Find where the given text appears and provide that cell's center as (x, y) coordinate. 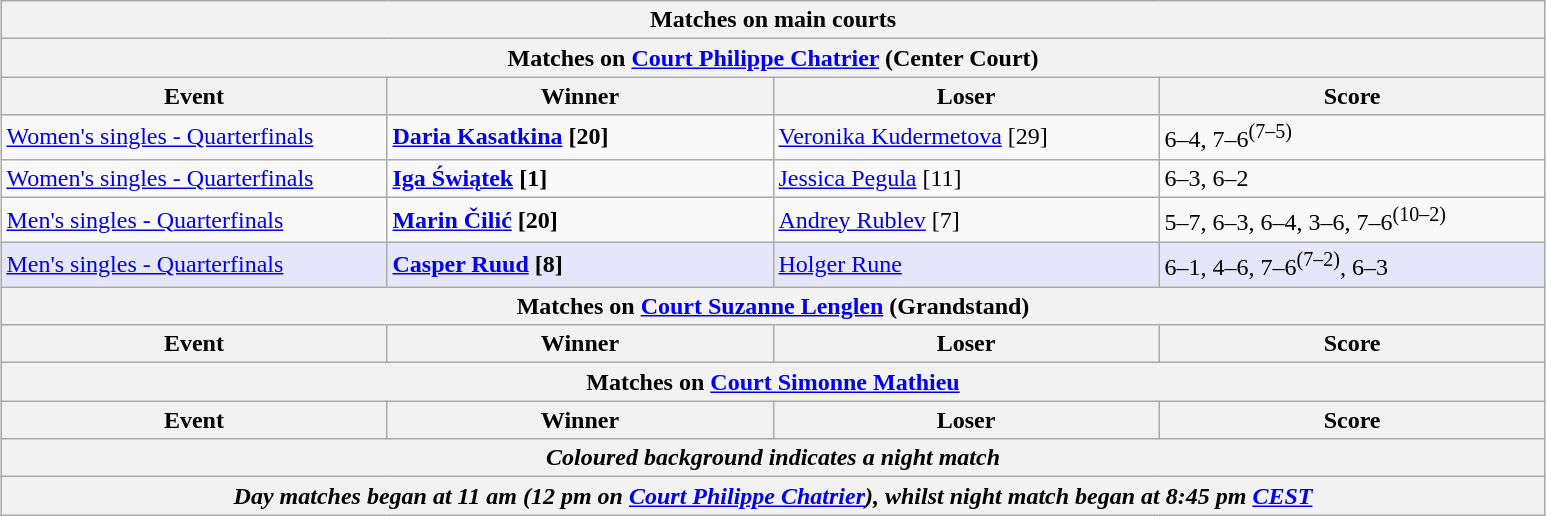
Andrey Rublev [7] (966, 220)
6–3, 6–2 (1352, 178)
Matches on Court Suzanne Lenglen (Grandstand) (773, 306)
Casper Ruud [8] (580, 264)
Iga Świątek [1] (580, 178)
6–1, 4–6, 7–6(7–2), 6–3 (1352, 264)
Coloured background indicates a night match (773, 458)
Matches on Court Philippe Chatrier (Center Court) (773, 58)
Matches on Court Simonne Mathieu (773, 382)
Holger Rune (966, 264)
6–4, 7–6(7–5) (1352, 138)
Veronika Kudermetova [29] (966, 138)
Marin Čilić [20] (580, 220)
Jessica Pegula [11] (966, 178)
Matches on main courts (773, 20)
Day matches began at 11 am (12 pm on Court Philippe Chatrier), whilst night match began at 8:45 pm CEST (773, 496)
Daria Kasatkina [20] (580, 138)
5–7, 6–3, 6–4, 3–6, 7–6(10–2) (1352, 220)
